From the cell containing the given text, extract its center point as (x, y) coordinate. 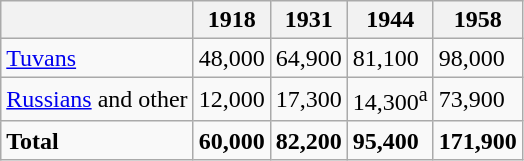
1958 (478, 20)
12,000 (232, 100)
60,000 (232, 140)
98,000 (478, 58)
171,900 (478, 140)
81,100 (390, 58)
Tuvans (97, 58)
17,300 (308, 100)
48,000 (232, 58)
1931 (308, 20)
Total (97, 140)
1944 (390, 20)
64,900 (308, 58)
95,400 (390, 140)
82,200 (308, 140)
1918 (232, 20)
14,300a (390, 100)
73,900 (478, 100)
Russians and other (97, 100)
